Provide the [X, Y] coordinate of the cell's center where the given text is located.  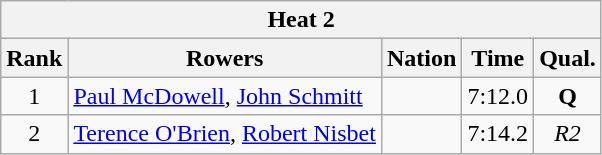
Q [568, 96]
7:14.2 [498, 134]
1 [34, 96]
7:12.0 [498, 96]
Qual. [568, 58]
Nation [421, 58]
Paul McDowell, John Schmitt [225, 96]
Terence O'Brien, Robert Nisbet [225, 134]
Heat 2 [302, 20]
Rowers [225, 58]
R2 [568, 134]
Time [498, 58]
2 [34, 134]
Rank [34, 58]
